Provide the [X, Y] coordinate of the cell's center where the given text is located.  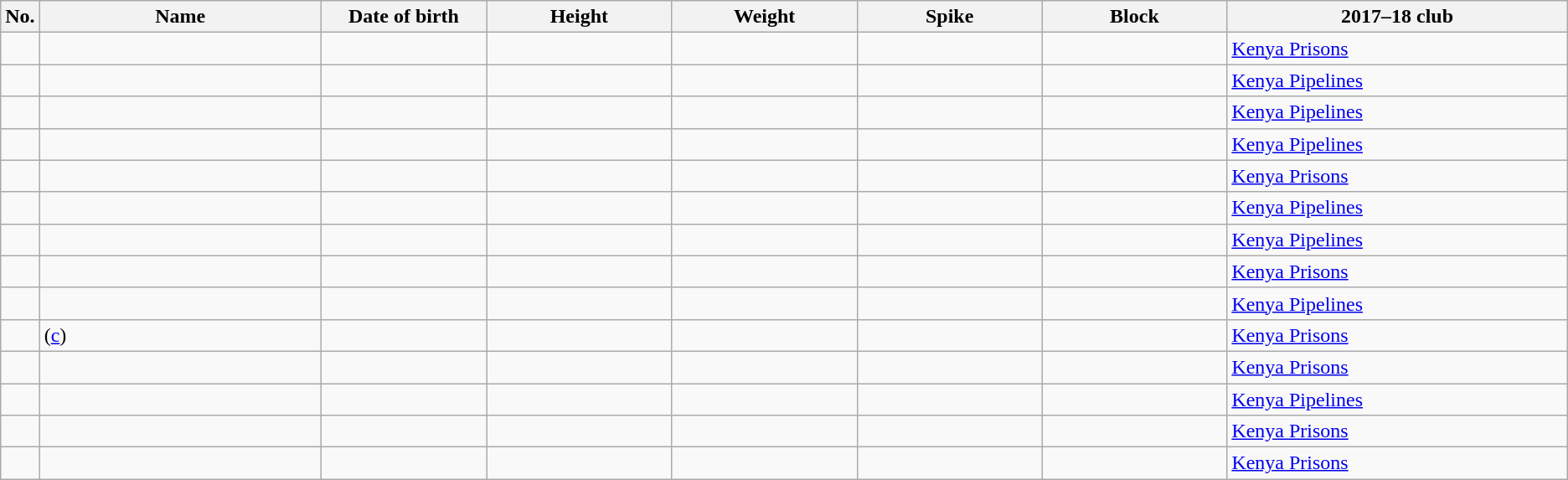
Weight [764, 17]
Height [580, 17]
Spike [950, 17]
Block [1134, 17]
Date of birth [404, 17]
Name [180, 17]
2017–18 club [1397, 17]
(c) [180, 335]
No. [20, 17]
